Pinpoint the cell where the given text exists, returning its (x, y) midpoint coordinate. 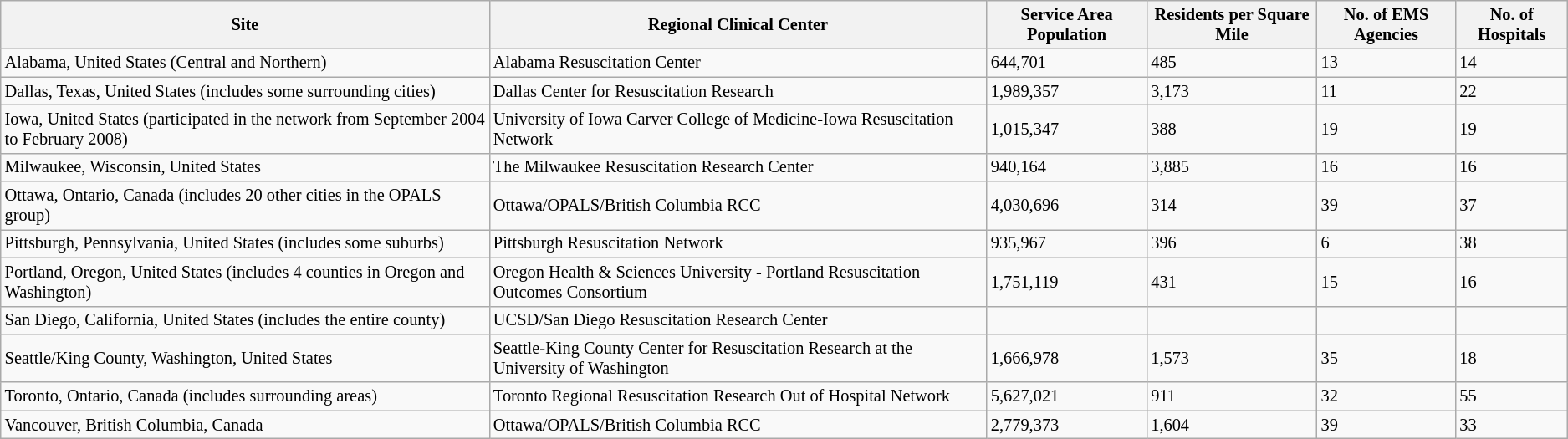
38 (1512, 243)
Toronto Regional Resuscitation Research Out of Hospital Network (738, 396)
396 (1231, 243)
Iowa, United States (participated in the network from September 2004 to February 2008) (245, 129)
1,989,357 (1067, 91)
No. of EMS Agencies (1387, 24)
Alabama, United States (Central and Northern) (245, 63)
935,967 (1067, 243)
11 (1387, 91)
No. of Hospitals (1512, 24)
3,885 (1231, 167)
Residents per Square Mile (1231, 24)
15 (1387, 282)
55 (1512, 396)
431 (1231, 282)
The Milwaukee Resuscitation Research Center (738, 167)
33 (1512, 425)
Ottawa, Ontario, Canada (includes 20 other cities in the OPALS group) (245, 206)
18 (1512, 358)
Pittsburgh Resuscitation Network (738, 243)
22 (1512, 91)
Vancouver, British Columbia, Canada (245, 425)
3,173 (1231, 91)
Regional Clinical Center (738, 24)
1,573 (1231, 358)
Pittsburgh, Pennsylvania, United States (includes some suburbs) (245, 243)
35 (1387, 358)
Portland, Oregon, United States (includes 4 counties in Oregon and Washington) (245, 282)
1,666,978 (1067, 358)
Milwaukee, Wisconsin, United States (245, 167)
1,015,347 (1067, 129)
Site (245, 24)
Dallas Center for Resuscitation Research (738, 91)
Dallas, Texas, United States (includes some surrounding cities) (245, 91)
644,701 (1067, 63)
5,627,021 (1067, 396)
San Diego, California, United States (includes the entire county) (245, 320)
13 (1387, 63)
Toronto, Ontario, Canada (includes surrounding areas) (245, 396)
Seattle/King County, Washington, United States (245, 358)
4,030,696 (1067, 206)
UCSD/San Diego Resuscitation Research Center (738, 320)
14 (1512, 63)
37 (1512, 206)
911 (1231, 396)
Oregon Health & Sciences University - Portland Resuscitation Outcomes Consortium (738, 282)
32 (1387, 396)
485 (1231, 63)
2,779,373 (1067, 425)
388 (1231, 129)
6 (1387, 243)
Alabama Resuscitation Center (738, 63)
University of Iowa Carver College of Medicine-Iowa Resuscitation Network (738, 129)
940,164 (1067, 167)
1,751,119 (1067, 282)
314 (1231, 206)
Service Area Population (1067, 24)
1,604 (1231, 425)
Seattle-King County Center for Resuscitation Research at the University of Washington (738, 358)
